Return the (x, y) coordinate for the center point of the cell that contains the specified text.  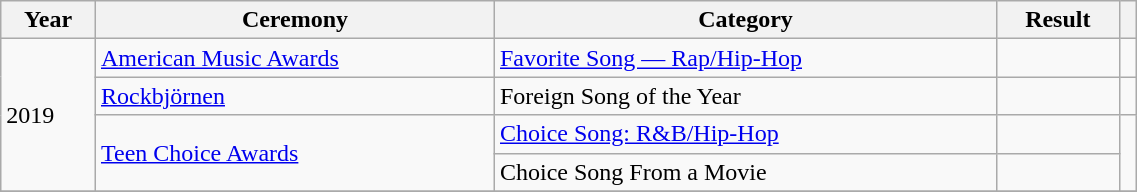
Choice Song From a Movie (745, 172)
Rockbjörnen (294, 96)
Year (48, 20)
Foreign Song of the Year (745, 96)
Category (745, 20)
Choice Song: R&B/Hip-Hop (745, 134)
American Music Awards (294, 58)
Teen Choice Awards (294, 153)
2019 (48, 115)
Result (1058, 20)
Favorite Song — Rap/Hip-Hop (745, 58)
Ceremony (294, 20)
